Return the (x, y) coordinate for the center point of the cell that contains the specified text.  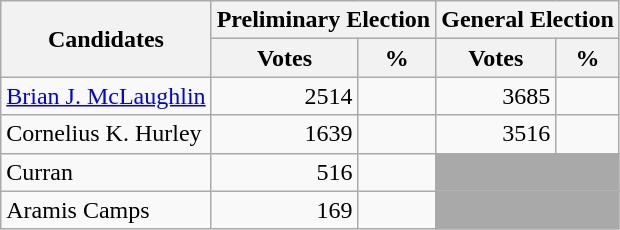
3516 (496, 134)
Curran (106, 172)
General Election (528, 20)
Preliminary Election (324, 20)
Brian J. McLaughlin (106, 96)
Cornelius K. Hurley (106, 134)
Aramis Camps (106, 210)
516 (284, 172)
2514 (284, 96)
1639 (284, 134)
Candidates (106, 39)
3685 (496, 96)
169 (284, 210)
